For the text-containing cell, return its midpoint in (x, y) coordinate format. 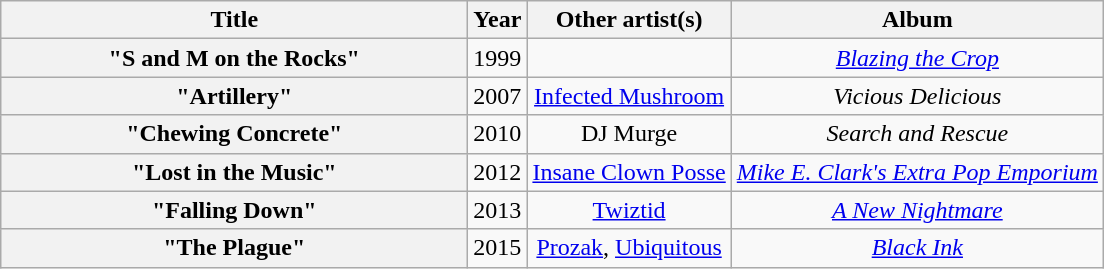
"Falling Down" (234, 210)
Title (234, 20)
Prozak, Ubiquitous (629, 248)
Year (498, 20)
"The Plague" (234, 248)
Insane Clown Posse (629, 172)
2013 (498, 210)
Blazing the Crop (917, 58)
"Artillery" (234, 96)
Twiztid (629, 210)
A New Nightmare (917, 210)
Vicious Delicious (917, 96)
1999 (498, 58)
DJ Murge (629, 134)
Album (917, 20)
2012 (498, 172)
"S and M on the Rocks" (234, 58)
Infected Mushroom (629, 96)
"Lost in the Music" (234, 172)
"Chewing Concrete" (234, 134)
2007 (498, 96)
Search and Rescue (917, 134)
Other artist(s) (629, 20)
Mike E. Clark's Extra Pop Emporium (917, 172)
2010 (498, 134)
Black Ink (917, 248)
2015 (498, 248)
